Extract the [X, Y] coordinate from the center of the cell holding the provided text.  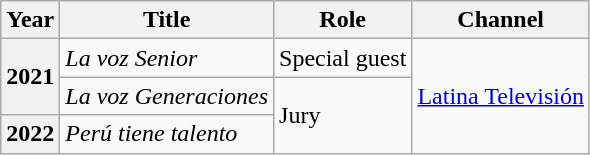
Latina Televisión [501, 96]
Title [167, 20]
2021 [30, 77]
La voz Senior [167, 58]
La voz Generaciones [167, 96]
Jury [343, 115]
Role [343, 20]
Special guest [343, 58]
Channel [501, 20]
Year [30, 20]
2022 [30, 134]
Perú tiene talento [167, 134]
